Identify which cell holds the provided text, then report its [x, y] central coordinate. 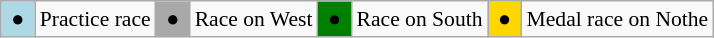
Medal race on Nothe [618, 19]
Race on South [420, 19]
Race on West [254, 19]
Practice race [96, 19]
